Output the (X, Y) coordinate of the center of the cell containing the given text.  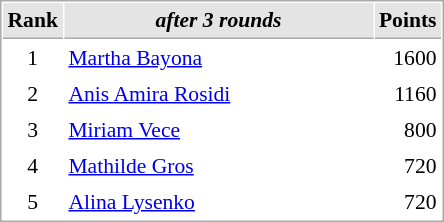
Miriam Vece (218, 129)
2 (32, 93)
800 (408, 129)
3 (32, 129)
1160 (408, 93)
Anis Amira Rosidi (218, 93)
after 3 rounds (218, 21)
Alina Lysenko (218, 201)
Rank (32, 21)
Mathilde Gros (218, 165)
Points (408, 21)
1600 (408, 57)
5 (32, 201)
Martha Bayona (218, 57)
4 (32, 165)
1 (32, 57)
